Pinpoint the cell where the given text exists, returning its (X, Y) midpoint coordinate. 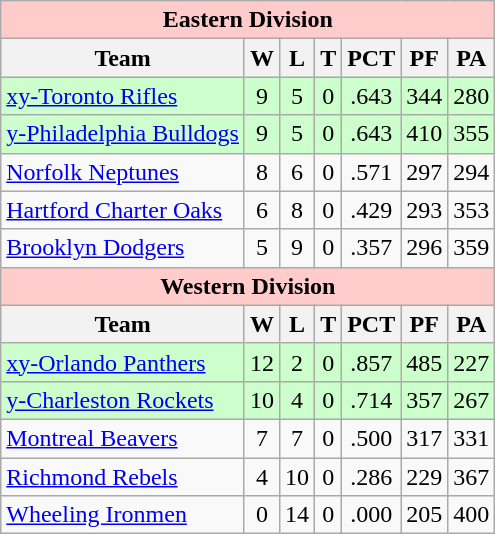
y-Charleston Rockets (123, 400)
353 (472, 210)
xy-Toronto Rifles (123, 96)
.429 (372, 210)
400 (472, 515)
12 (262, 362)
296 (424, 248)
280 (472, 96)
344 (424, 96)
267 (472, 400)
.857 (372, 362)
293 (424, 210)
.000 (372, 515)
Hartford Charter Oaks (123, 210)
367 (472, 477)
y-Philadelphia Bulldogs (123, 134)
205 (424, 515)
485 (424, 362)
297 (424, 172)
229 (424, 477)
410 (424, 134)
Eastern Division (248, 20)
.571 (372, 172)
.500 (372, 438)
Montreal Beavers (123, 438)
357 (424, 400)
14 (298, 515)
331 (472, 438)
.714 (372, 400)
355 (472, 134)
Richmond Rebels (123, 477)
359 (472, 248)
.357 (372, 248)
Western Division (248, 286)
Wheeling Ironmen (123, 515)
.286 (372, 477)
227 (472, 362)
2 (298, 362)
Norfolk Neptunes (123, 172)
294 (472, 172)
Brooklyn Dodgers (123, 248)
xy-Orlando Panthers (123, 362)
317 (424, 438)
